Pinpoint the cell where the given text exists, returning its (X, Y) midpoint coordinate. 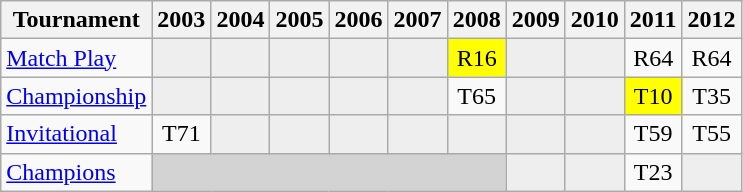
2004 (240, 20)
T23 (653, 172)
Tournament (76, 20)
2006 (358, 20)
Match Play (76, 58)
Championship (76, 96)
T59 (653, 134)
T55 (712, 134)
2007 (418, 20)
Invitational (76, 134)
T71 (182, 134)
2005 (300, 20)
Champions (76, 172)
2009 (536, 20)
2011 (653, 20)
2010 (594, 20)
2012 (712, 20)
R16 (476, 58)
T35 (712, 96)
T10 (653, 96)
2003 (182, 20)
T65 (476, 96)
2008 (476, 20)
